For the text-containing cell, return its midpoint in (x, y) coordinate format. 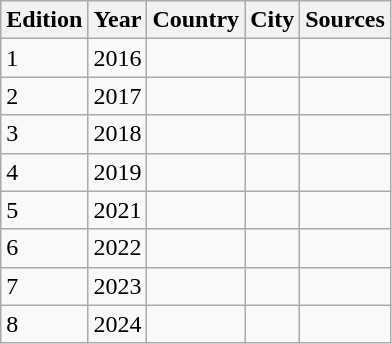
Country (196, 20)
2017 (118, 96)
2018 (118, 134)
6 (44, 248)
2023 (118, 286)
Sources (346, 20)
Edition (44, 20)
5 (44, 210)
2024 (118, 324)
2016 (118, 58)
2022 (118, 248)
Year (118, 20)
City (272, 20)
8 (44, 324)
7 (44, 286)
2 (44, 96)
2019 (118, 172)
3 (44, 134)
1 (44, 58)
2021 (118, 210)
4 (44, 172)
